Provide the [X, Y] coordinate of the cell's center where the given text is located.  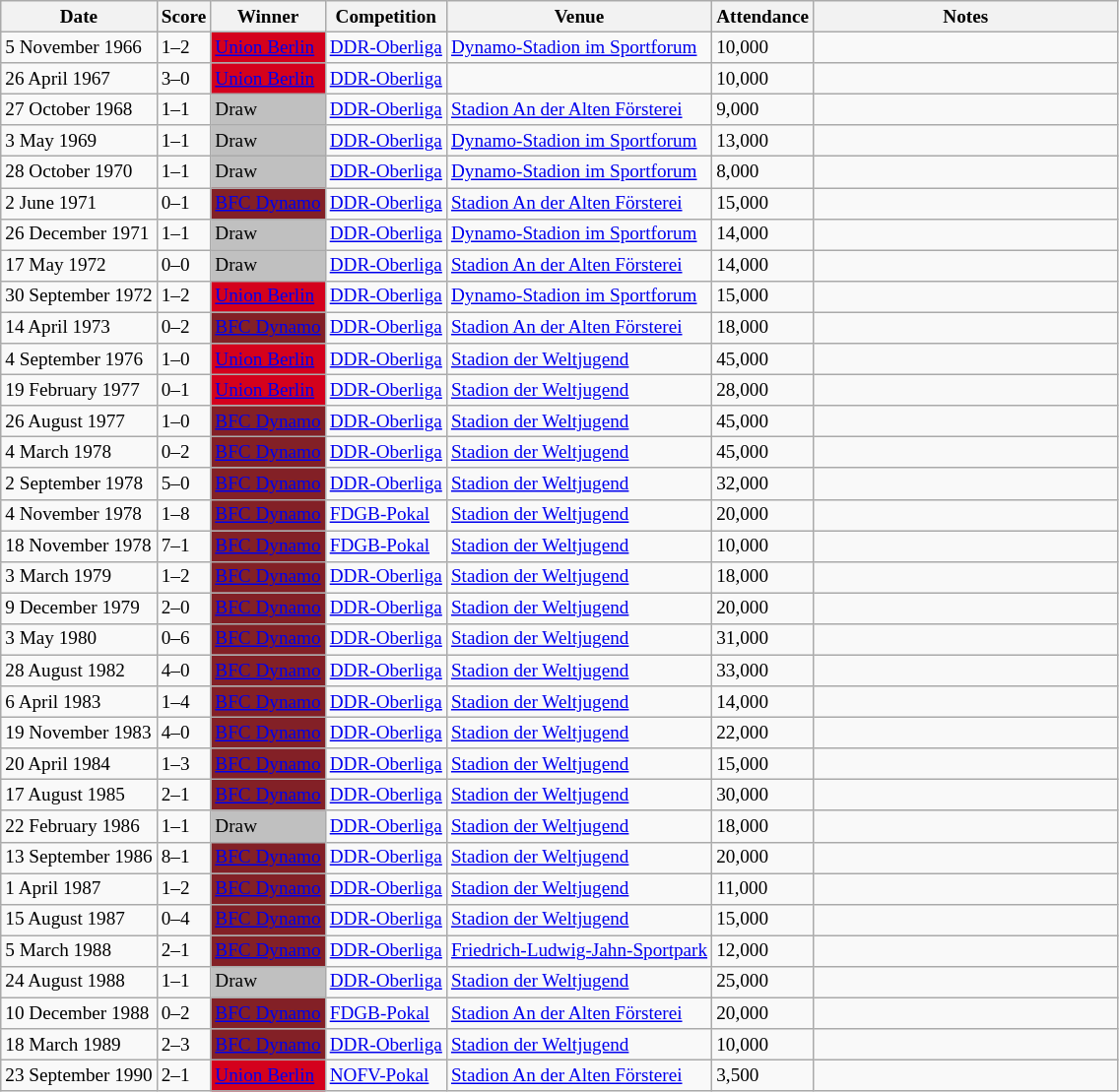
28 August 1982 [79, 671]
30 September 1972 [79, 296]
3–0 [183, 79]
24 August 1988 [79, 982]
5–0 [183, 483]
28 October 1970 [79, 172]
27 October 1968 [79, 109]
3 May 1969 [79, 141]
14 April 1973 [79, 328]
13 September 1986 [79, 858]
Attendance [762, 17]
10 December 1988 [79, 1013]
26 April 1967 [79, 79]
25,000 [762, 982]
19 February 1977 [79, 390]
Score [183, 17]
3 May 1980 [79, 639]
3 March 1979 [79, 577]
4 September 1976 [79, 359]
NOFV-Pokal [386, 1075]
Notes [965, 17]
5 March 1988 [79, 951]
32,000 [762, 483]
15 August 1987 [79, 920]
12,000 [762, 951]
31,000 [762, 639]
4 November 1978 [79, 515]
17 August 1985 [79, 796]
22 February 1986 [79, 826]
2 September 1978 [79, 483]
Venue [579, 17]
4 March 1978 [79, 453]
19 November 1983 [79, 733]
18 March 1989 [79, 1045]
1–4 [183, 702]
7–1 [183, 546]
3,500 [762, 1075]
0–6 [183, 639]
17 May 1972 [79, 266]
Winner [268, 17]
0–4 [183, 920]
Date [79, 17]
2 June 1971 [79, 203]
5 November 1966 [79, 47]
11,000 [762, 888]
8–1 [183, 858]
9 December 1979 [79, 609]
20 April 1984 [79, 764]
1–3 [183, 764]
2–3 [183, 1045]
8,000 [762, 172]
28,000 [762, 390]
33,000 [762, 671]
18 November 1978 [79, 546]
13,000 [762, 141]
2–0 [183, 609]
1 April 1987 [79, 888]
9,000 [762, 109]
23 September 1990 [79, 1075]
22,000 [762, 733]
0–0 [183, 266]
6 April 1983 [79, 702]
Competition [386, 17]
1–8 [183, 515]
Friedrich-Ludwig-Jahn-Sportpark [579, 951]
26 August 1977 [79, 421]
26 December 1971 [79, 234]
30,000 [762, 796]
